Capture the cell that displays the provided text and extract its (X, Y) central coordinate. 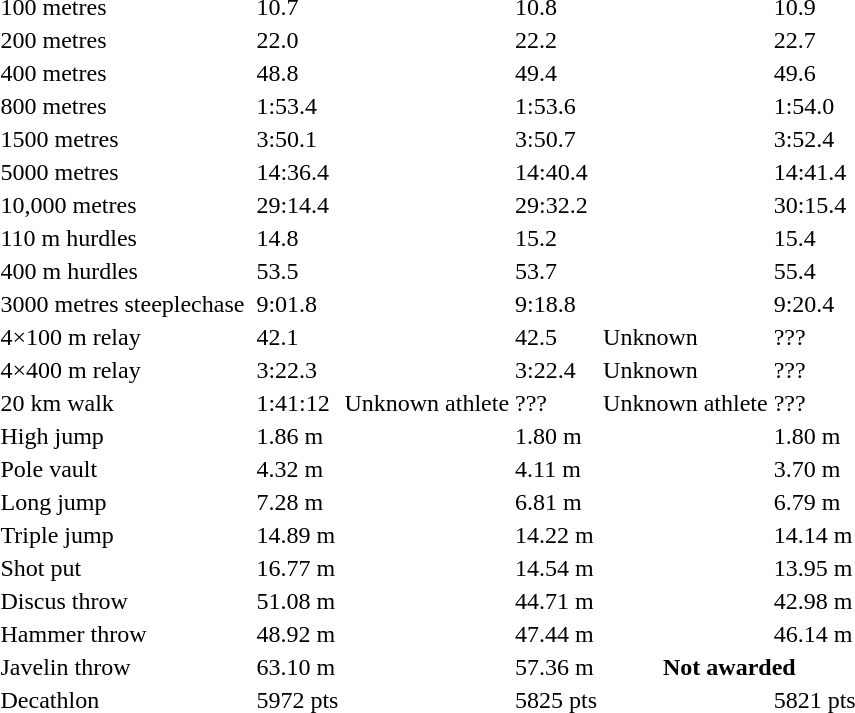
7.28 m (298, 502)
9:01.8 (298, 304)
4.11 m (556, 469)
53.5 (298, 271)
9:18.8 (556, 304)
53.7 (556, 271)
63.10 m (298, 667)
49.4 (556, 73)
14.54 m (556, 568)
14:36.4 (298, 172)
3:50.7 (556, 139)
6.81 m (556, 502)
3:50.1 (298, 139)
47.44 m (556, 634)
48.92 m (298, 634)
3:22.3 (298, 370)
16.77 m (298, 568)
29:32.2 (556, 205)
1.80 m (556, 436)
1:53.4 (298, 106)
57.36 m (556, 667)
42.5 (556, 337)
4.32 m (298, 469)
1.86 m (298, 436)
14.8 (298, 238)
1:53.6 (556, 106)
22.0 (298, 40)
1:41:12 (298, 403)
22.2 (556, 40)
??? (556, 403)
42.1 (298, 337)
29:14.4 (298, 205)
48.8 (298, 73)
14:40.4 (556, 172)
14.89 m (298, 535)
14.22 m (556, 535)
15.2 (556, 238)
44.71 m (556, 601)
51.08 m (298, 601)
3:22.4 (556, 370)
